For the text-containing cell, return its midpoint in (X, Y) coordinate format. 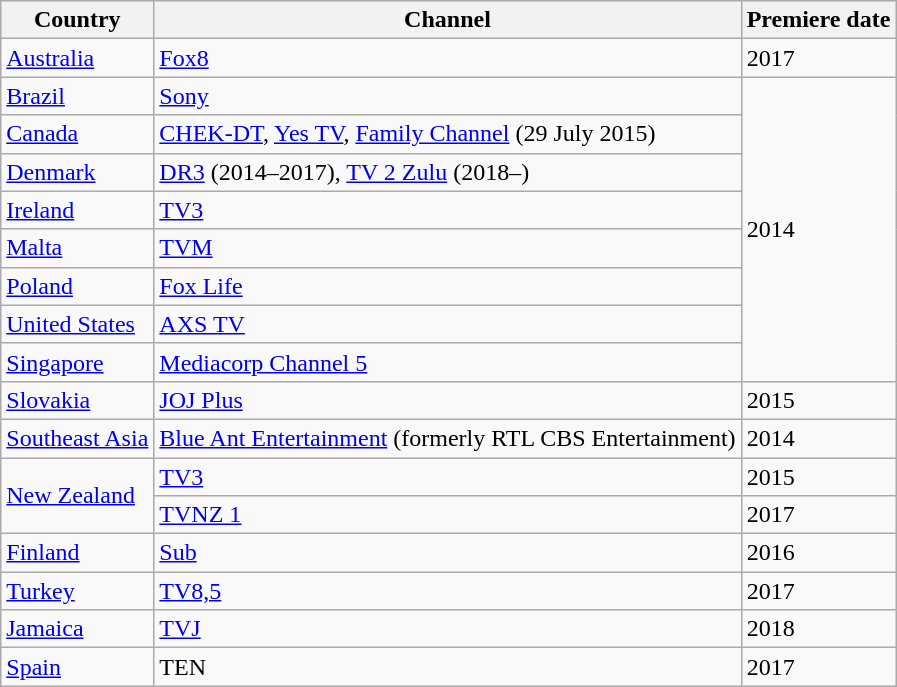
Spain (78, 667)
2016 (818, 553)
Brazil (78, 96)
TVNZ 1 (448, 515)
Fox Life (448, 286)
Mediacorp Channel 5 (448, 362)
Finland (78, 553)
Slovakia (78, 400)
New Zealand (78, 496)
United States (78, 324)
Singapore (78, 362)
TVM (448, 248)
Southeast Asia (78, 438)
Poland (78, 286)
Denmark (78, 172)
Sony (448, 96)
Sub (448, 553)
Fox8 (448, 58)
TVJ (448, 629)
JOJ Plus (448, 400)
TV8,5 (448, 591)
TEN (448, 667)
Blue Ant Entertainment (formerly RTL CBS Entertainment) (448, 438)
Turkey (78, 591)
Canada (78, 134)
Australia (78, 58)
Channel (448, 20)
Ireland (78, 210)
CHEK-DT, Yes TV, Family Channel (29 July 2015) (448, 134)
DR3 (2014–2017), TV 2 Zulu (2018–) (448, 172)
2018 (818, 629)
Premiere date (818, 20)
Country (78, 20)
Jamaica (78, 629)
AXS TV (448, 324)
Malta (78, 248)
